Locate the cell with the specified text and output its (x, y) center coordinate. 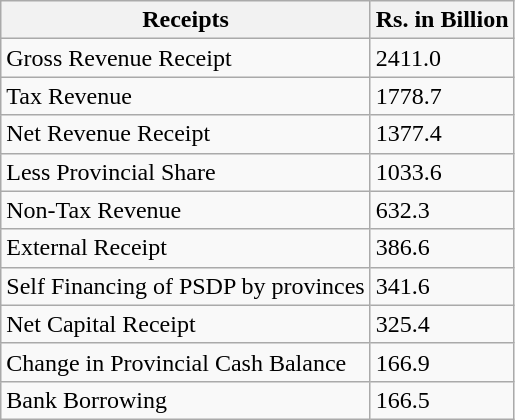
166.5 (442, 400)
Net Revenue Receipt (186, 134)
2411.0 (442, 58)
Rs. in Billion (442, 20)
325.4 (442, 324)
Bank Borrowing (186, 400)
Net Capital Receipt (186, 324)
Receipts (186, 20)
Less Provincial Share (186, 172)
1377.4 (442, 134)
Change in Provincial Cash Balance (186, 362)
Tax Revenue (186, 96)
632.3 (442, 210)
External Receipt (186, 248)
1778.7 (442, 96)
166.9 (442, 362)
1033.6 (442, 172)
Non-Tax Revenue (186, 210)
Self Financing of PSDP by provinces (186, 286)
Gross Revenue Receipt (186, 58)
386.6 (442, 248)
341.6 (442, 286)
